Search for the cell housing the specified text and yield its (X, Y) center coordinate. 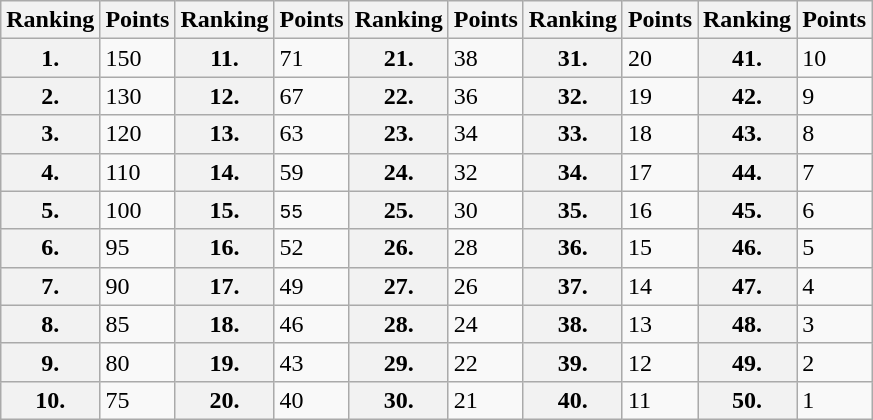
80 (138, 362)
2. (50, 96)
1 (834, 400)
19 (660, 96)
59 (312, 172)
30 (486, 210)
17. (224, 286)
1. (50, 58)
19. (224, 362)
13 (660, 324)
28 (486, 248)
85 (138, 324)
22 (486, 362)
100 (138, 210)
95 (138, 248)
32. (572, 96)
8 (834, 134)
20. (224, 400)
48. (748, 324)
4. (50, 172)
71 (312, 58)
10 (834, 58)
50. (748, 400)
21. (398, 58)
44. (748, 172)
8. (50, 324)
18. (224, 324)
67 (312, 96)
12. (224, 96)
22. (398, 96)
16 (660, 210)
130 (138, 96)
5 (834, 248)
14. (224, 172)
34. (572, 172)
9 (834, 96)
9. (50, 362)
18 (660, 134)
33. (572, 134)
63 (312, 134)
120 (138, 134)
46 (312, 324)
25. (398, 210)
49. (748, 362)
110 (138, 172)
36 (486, 96)
14 (660, 286)
37. (572, 286)
38. (572, 324)
5. (50, 210)
28. (398, 324)
16. (224, 248)
26. (398, 248)
36. (572, 248)
41. (748, 58)
10. (50, 400)
39. (572, 362)
24 (486, 324)
40. (572, 400)
43 (312, 362)
43. (748, 134)
49 (312, 286)
35. (572, 210)
75 (138, 400)
42. (748, 96)
7 (834, 172)
20 (660, 58)
31. (572, 58)
40 (312, 400)
13. (224, 134)
11. (224, 58)
24. (398, 172)
23. (398, 134)
12 (660, 362)
15. (224, 210)
17 (660, 172)
11 (660, 400)
32 (486, 172)
3. (50, 134)
34 (486, 134)
15 (660, 248)
46. (748, 248)
3 (834, 324)
21 (486, 400)
6. (50, 248)
29. (398, 362)
38 (486, 58)
30. (398, 400)
90 (138, 286)
6 (834, 210)
150 (138, 58)
7. (50, 286)
55 (312, 210)
52 (312, 248)
4 (834, 286)
47. (748, 286)
27. (398, 286)
2 (834, 362)
26 (486, 286)
45. (748, 210)
